Pinpoint the cell where the given text exists, returning its [X, Y] midpoint coordinate. 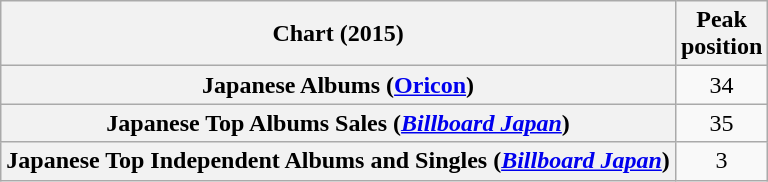
Peakposition [721, 34]
Japanese Top Albums Sales (Billboard Japan) [338, 123]
Japanese Top Independent Albums and Singles (Billboard Japan) [338, 161]
35 [721, 123]
3 [721, 161]
Japanese Albums (Oricon) [338, 85]
Chart (2015) [338, 34]
34 [721, 85]
